Extract the [X, Y] coordinate from the center of the cell holding the provided text.  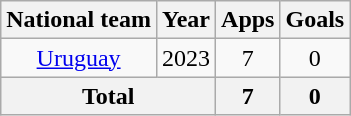
Apps [248, 20]
Goals [315, 20]
Total [108, 96]
National team [79, 20]
Year [186, 20]
Uruguay [79, 58]
2023 [186, 58]
